Return the [X, Y] coordinate for the center point of the cell that contains the specified text.  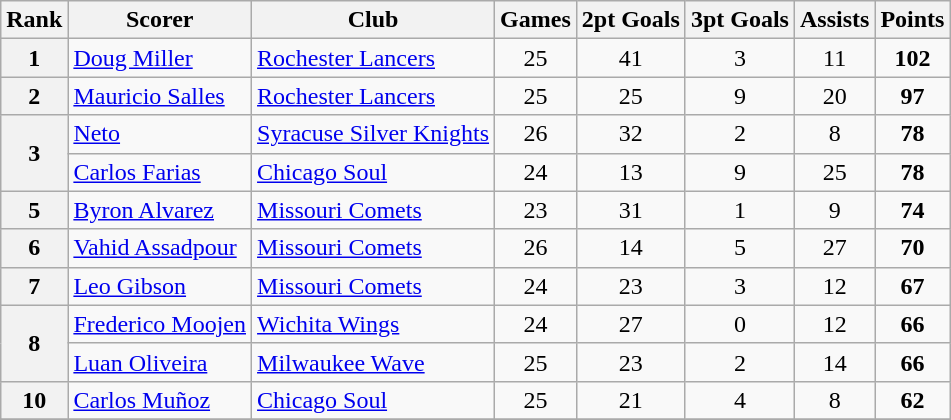
3pt Goals [740, 20]
Scorer [160, 20]
Carlos Muñoz [160, 400]
32 [630, 134]
Syracuse Silver Knights [374, 134]
6 [34, 248]
67 [912, 286]
21 [630, 400]
Rank [34, 20]
20 [834, 96]
Milwaukee Wave [374, 362]
2pt Goals [630, 20]
31 [630, 210]
Mauricio Salles [160, 96]
74 [912, 210]
Wichita Wings [374, 324]
Points [912, 20]
70 [912, 248]
0 [740, 324]
Games [536, 20]
Doug Miller [160, 58]
4 [740, 400]
Club [374, 20]
Leo Gibson [160, 286]
Vahid Assadpour [160, 248]
97 [912, 96]
Luan Oliveira [160, 362]
41 [630, 58]
11 [834, 58]
Byron Alvarez [160, 210]
Carlos Farias [160, 172]
10 [34, 400]
102 [912, 58]
Assists [834, 20]
Frederico Moojen [160, 324]
7 [34, 286]
Neto [160, 134]
13 [630, 172]
62 [912, 400]
